Search for the cell housing the specified text and yield its [x, y] center coordinate. 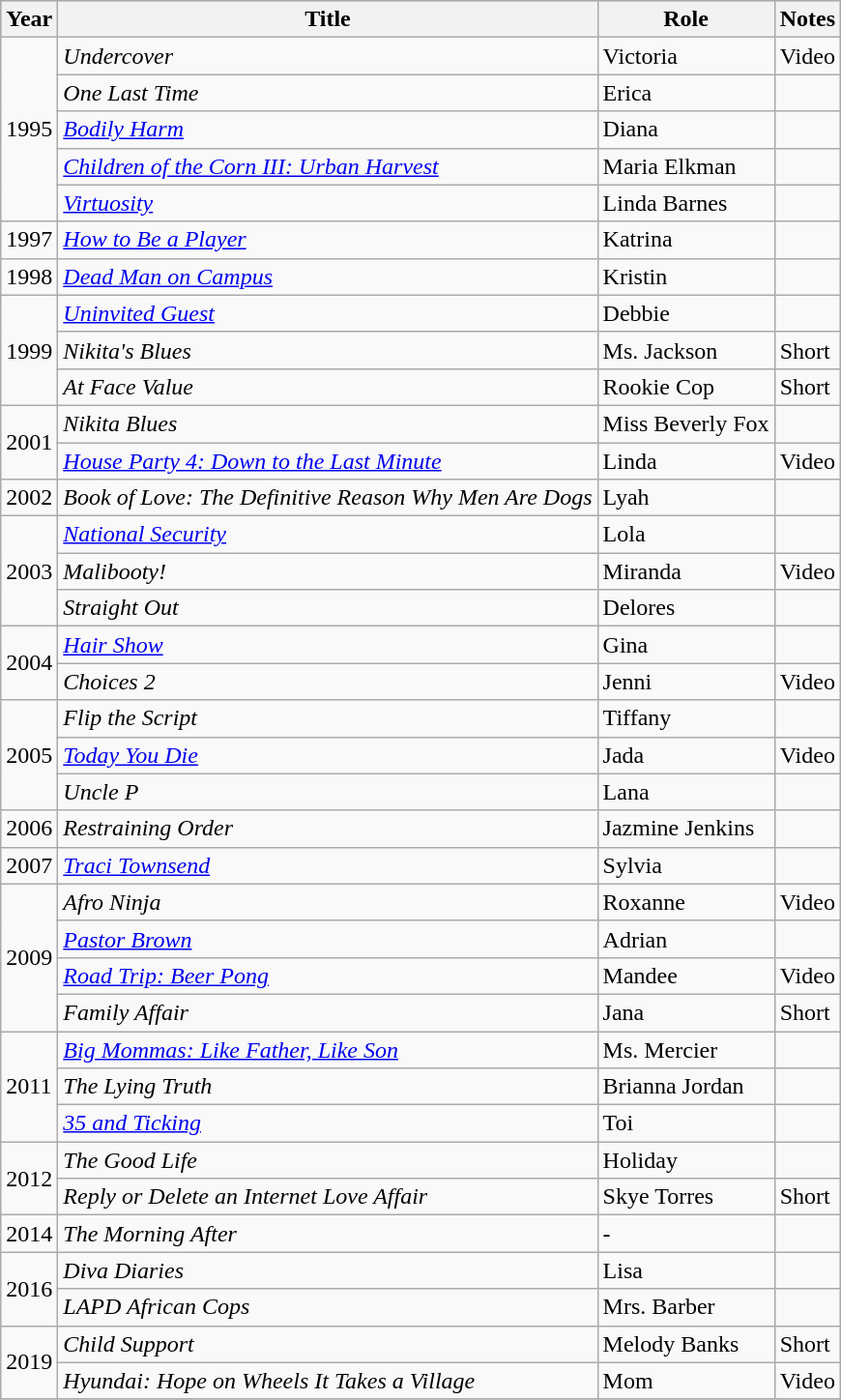
Rookie Cop [686, 387]
Kristin [686, 277]
Afro Ninja [328, 902]
Choices 2 [328, 682]
2002 [29, 498]
2016 [29, 1289]
Katrina [686, 240]
Road Trip: Beer Pong [328, 976]
Jada [686, 755]
Hair Show [328, 645]
Virtuosity [328, 203]
National Security [328, 535]
Mom [686, 1381]
Toi [686, 1123]
1999 [29, 350]
Lisa [686, 1270]
Miranda [686, 571]
Tiffany [686, 718]
How to Be a Player [328, 240]
2011 [29, 1086]
LAPD African Cops [328, 1307]
2003 [29, 571]
Nikita Blues [328, 423]
Family Affair [328, 1012]
Malibooty! [328, 571]
Big Mommas: Like Father, Like Son [328, 1049]
Year [29, 19]
The Good Life [328, 1160]
Linda Barnes [686, 203]
2014 [29, 1234]
Delores [686, 608]
Debbie [686, 313]
Bodily Harm [328, 130]
Diva Diaries [328, 1270]
- [686, 1234]
2012 [29, 1179]
House Party 4: Down to the Last Minute [328, 461]
Mandee [686, 976]
Children of the Corn III: Urban Harvest [328, 166]
1997 [29, 240]
Straight Out [328, 608]
Child Support [328, 1344]
Jana [686, 1012]
2005 [29, 755]
Role [686, 19]
2019 [29, 1362]
Undercover [328, 56]
At Face Value [328, 387]
Reply or Delete an Internet Love Affair [328, 1197]
The Lying Truth [328, 1087]
Notes [807, 19]
1995 [29, 130]
Today You Die [328, 755]
Mrs. Barber [686, 1307]
Gina [686, 645]
Pastor Brown [328, 939]
Skye Torres [686, 1197]
Uncle P [328, 792]
Holiday [686, 1160]
2004 [29, 663]
Book of Love: The Definitive Reason Why Men Are Dogs [328, 498]
Uninvited Guest [328, 313]
Restraining Order [328, 829]
Linda [686, 461]
Flip the Script [328, 718]
Victoria [686, 56]
Ms. Mercier [686, 1049]
Diana [686, 130]
Lola [686, 535]
Roxanne [686, 902]
Dead Man on Campus [328, 277]
Jazmine Jenkins [686, 829]
Ms. Jackson [686, 350]
35 and Ticking [328, 1123]
Jenni [686, 682]
The Morning After [328, 1234]
Lyah [686, 498]
Adrian [686, 939]
Erica [686, 93]
2009 [29, 957]
Brianna Jordan [686, 1087]
Traci Townsend [328, 865]
Nikita's Blues [328, 350]
Lana [686, 792]
Maria Elkman [686, 166]
Melody Banks [686, 1344]
One Last Time [328, 93]
Miss Beverly Fox [686, 423]
Title [328, 19]
2006 [29, 829]
1998 [29, 277]
Sylvia [686, 865]
2007 [29, 865]
Hyundai: Hope on Wheels It Takes a Village [328, 1381]
2001 [29, 442]
